For the text-containing cell, return its midpoint in [X, Y] coordinate format. 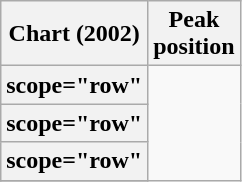
Chart (2002) [74, 34]
Peakposition [194, 34]
